Provide the (X, Y) coordinate of the cell's center where the given text is located.  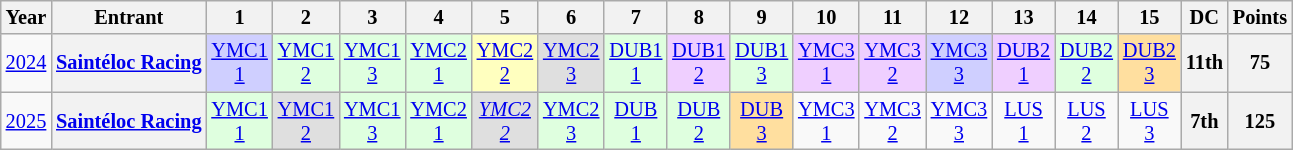
8 (698, 17)
12 (959, 17)
125 (1260, 121)
10 (826, 17)
6 (571, 17)
7 (636, 17)
11th (1204, 63)
LUS3 (1150, 121)
Points (1260, 17)
2 (306, 17)
5 (505, 17)
DUB21 (1024, 63)
4 (438, 17)
DUB13 (762, 63)
7th (1204, 121)
LUS1 (1024, 121)
DUB1 (636, 121)
DUB12 (698, 63)
11 (892, 17)
9 (762, 17)
14 (1086, 17)
13 (1024, 17)
DUB23 (1150, 63)
Entrant (128, 17)
LUS2 (1086, 121)
75 (1260, 63)
2025 (26, 121)
DUB3 (762, 121)
DUB22 (1086, 63)
DUB11 (636, 63)
1 (239, 17)
Year (26, 17)
DC (1204, 17)
15 (1150, 17)
3 (372, 17)
2024 (26, 63)
DUB2 (698, 121)
